Return the [x, y] coordinate for the center point of the cell that contains the specified text.  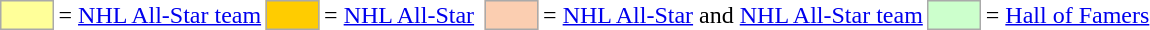
= NHL All-Star and NHL All-Star team [734, 15]
= NHL All-Star [400, 15]
= NHL All-Star team [160, 15]
